Search for the cell housing the specified text and yield its [x, y] center coordinate. 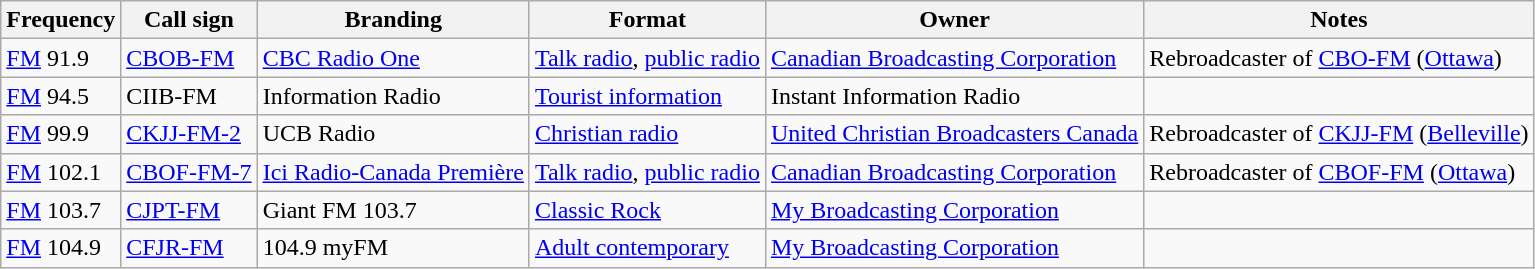
CBOB-FM [189, 58]
UCB Radio [393, 134]
FM 94.5 [61, 96]
CBOF-FM-7 [189, 172]
Notes [1339, 20]
Owner [954, 20]
Adult contemporary [647, 248]
FM 103.7 [61, 210]
Christian radio [647, 134]
104.9 myFM [393, 248]
FM 104.9 [61, 248]
Classic Rock [647, 210]
Branding [393, 20]
FM 99.9 [61, 134]
Ici Radio-Canada Première [393, 172]
CIIB-FM [189, 96]
CFJR-FM [189, 248]
Information Radio [393, 96]
Format [647, 20]
FM 102.1 [61, 172]
CBC Radio One [393, 58]
United Christian Broadcasters Canada [954, 134]
Frequency [61, 20]
FM 91.9 [61, 58]
CKJJ-FM-2 [189, 134]
Rebroadcaster of CKJJ-FM (Belleville) [1339, 134]
Instant Information Radio [954, 96]
Call sign [189, 20]
Rebroadcaster of CBO-FM (Ottawa) [1339, 58]
Giant FM 103.7 [393, 210]
CJPT-FM [189, 210]
Tourist information [647, 96]
Rebroadcaster of CBOF-FM (Ottawa) [1339, 172]
